Output the (x, y) coordinate of the center of the cell containing the given text.  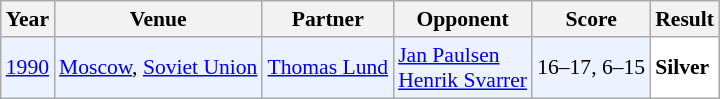
1990 (28, 68)
Thomas Lund (328, 68)
Year (28, 19)
Result (684, 19)
Partner (328, 19)
16–17, 6–15 (591, 68)
Score (591, 19)
Silver (684, 68)
Moscow, Soviet Union (158, 68)
Opponent (462, 19)
Jan Paulsen Henrik Svarrer (462, 68)
Venue (158, 19)
